Identify which cell holds the provided text, then report its (X, Y) central coordinate. 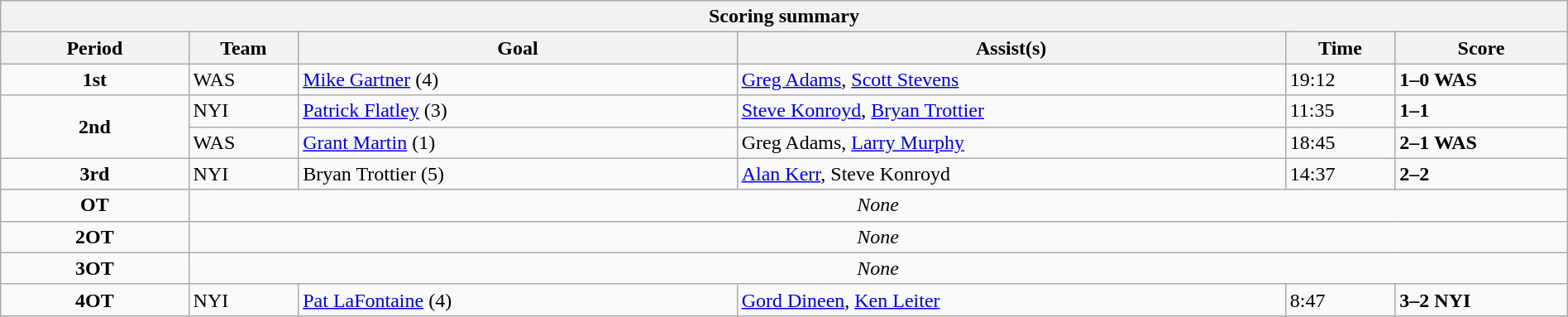
8:47 (1340, 300)
Greg Adams, Scott Stevens (1011, 79)
Goal (518, 48)
2–1 WAS (1481, 142)
Assist(s) (1011, 48)
1–1 (1481, 111)
Gord Dineen, Ken Leiter (1011, 300)
Score (1481, 48)
4OT (94, 300)
Patrick Flatley (3) (518, 111)
3OT (94, 268)
Greg Adams, Larry Murphy (1011, 142)
1–0 WAS (1481, 79)
Period (94, 48)
Pat LaFontaine (4) (518, 300)
2–2 (1481, 174)
Scoring summary (784, 17)
3–2 NYI (1481, 300)
1st (94, 79)
Grant Martin (1) (518, 142)
18:45 (1340, 142)
Time (1340, 48)
11:35 (1340, 111)
Bryan Trottier (5) (518, 174)
3rd (94, 174)
19:12 (1340, 79)
14:37 (1340, 174)
Team (243, 48)
Steve Konroyd, Bryan Trottier (1011, 111)
Mike Gartner (4) (518, 79)
OT (94, 205)
Alan Kerr, Steve Konroyd (1011, 174)
2nd (94, 127)
2OT (94, 237)
